For the text-containing cell, return its midpoint in [x, y] coordinate format. 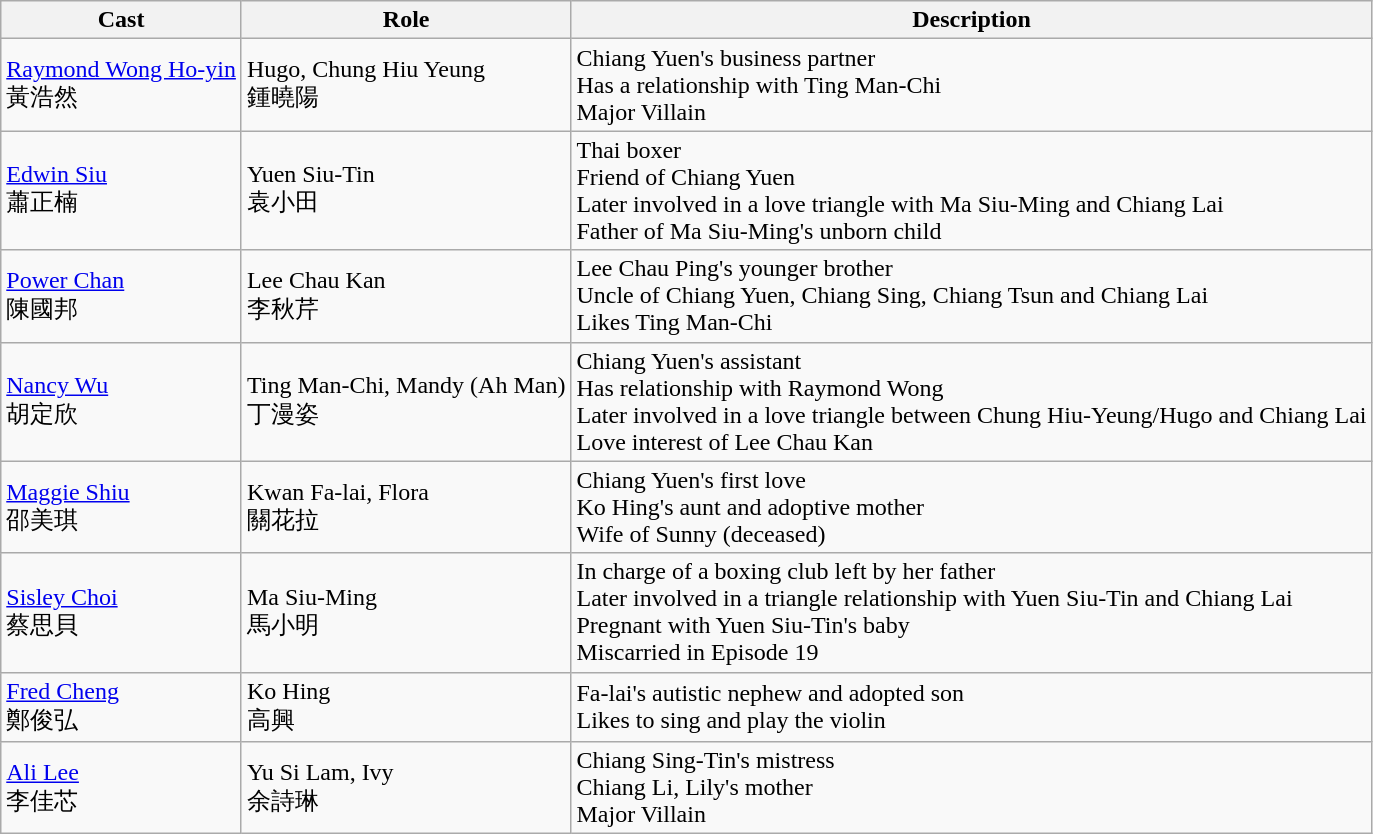
Ting Man-Chi, Mandy (Ah Man) 丁漫姿 [406, 402]
Yu Si Lam, Ivy 余詩琳 [406, 788]
Hugo, Chung Hiu Yeung 鍾曉陽 [406, 85]
Ko Hing 高興 [406, 707]
Raymond Wong Ho-yin 黃浩然 [122, 85]
Thai boxer Friend of Chiang Yuen Later involved in a love triangle with Ma Siu-Ming and Chiang Lai Father of Ma Siu-Ming's unborn child [972, 190]
Ali Lee 李佳芯 [122, 788]
Description [972, 20]
Ma Siu-Ming 馬小明 [406, 612]
Chiang Yuen's first love Ko Hing's aunt and adoptive mother Wife of Sunny (deceased) [972, 507]
Sisley Choi 蔡思貝 [122, 612]
Chiang Yuen's business partner Has a relationship with Ting Man-Chi Major Villain [972, 85]
Edwin Siu 蕭正楠 [122, 190]
Power Chan 陳國邦 [122, 296]
Cast [122, 20]
Yuen Siu-Tin 袁小田 [406, 190]
Fred Cheng 鄭俊弘 [122, 707]
Lee Chau Ping's younger brother Uncle of Chiang Yuen, Chiang Sing, Chiang Tsun and Chiang Lai Likes Ting Man-Chi [972, 296]
Maggie Shiu 邵美琪 [122, 507]
Chiang Sing-Tin's mistress Chiang Li, Lily's motherMajor Villain [972, 788]
Nancy Wu 胡定欣 [122, 402]
Fa-lai's autistic nephew and adopted son Likes to sing and play the violin [972, 707]
Kwan Fa-lai, Flora 關花拉 [406, 507]
Role [406, 20]
Lee Chau Kan 李秋芹 [406, 296]
